Capture the cell that displays the provided text and extract its [X, Y] central coordinate. 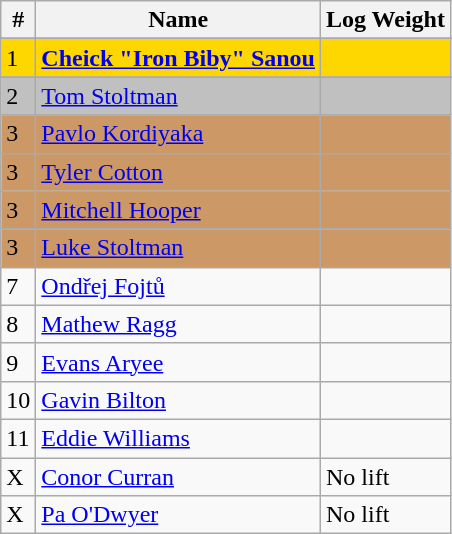
2 [18, 96]
1 [18, 58]
8 [18, 324]
Luke Stoltman [178, 248]
Ondřej Fojtů [178, 286]
10 [18, 400]
Mitchell Hooper [178, 210]
Conor Curran [178, 477]
Tom Stoltman [178, 96]
Pa O'Dwyer [178, 515]
Log Weight [386, 20]
Mathew Ragg [178, 324]
Eddie Williams [178, 438]
Pavlo Kordiyaka [178, 134]
Gavin Bilton [178, 400]
Tyler Cotton [178, 172]
9 [18, 362]
# [18, 20]
Cheick "Iron Biby" Sanou [178, 58]
Evans Aryee [178, 362]
11 [18, 438]
7 [18, 286]
Name [178, 20]
